Locate the cell with the specified text and output its (X, Y) center coordinate. 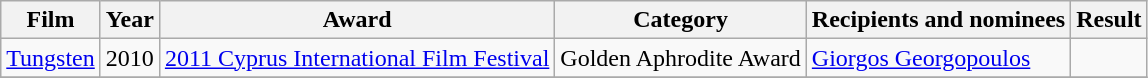
Golden Aphrodite Award (680, 58)
Category (680, 20)
Result (1109, 20)
Recipients and nominees (938, 20)
2011 Cyprus International Film Festival (356, 58)
Year (130, 20)
Film (51, 20)
2010 (130, 58)
Award (356, 20)
Giorgos Georgopoulos (938, 58)
Tungsten (51, 58)
